Output the (X, Y) coordinate of the center of the cell containing the given text.  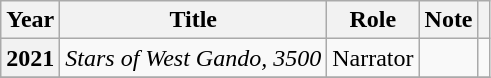
Stars of West Gando, 3500 (194, 58)
Narrator (373, 58)
Note (448, 20)
Year (30, 20)
Role (373, 20)
Title (194, 20)
2021 (30, 58)
